Return the [x, y] coordinate for the center point of the cell that contains the specified text.  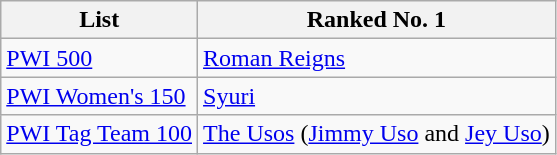
List [100, 20]
PWI 500 [100, 58]
PWI Women's 150 [100, 96]
Roman Reigns [377, 58]
Ranked No. 1 [377, 20]
PWI Tag Team 100 [100, 134]
Syuri [377, 96]
The Usos (Jimmy Uso and Jey Uso) [377, 134]
